Output the (X, Y) coordinate of the center of the cell containing the given text.  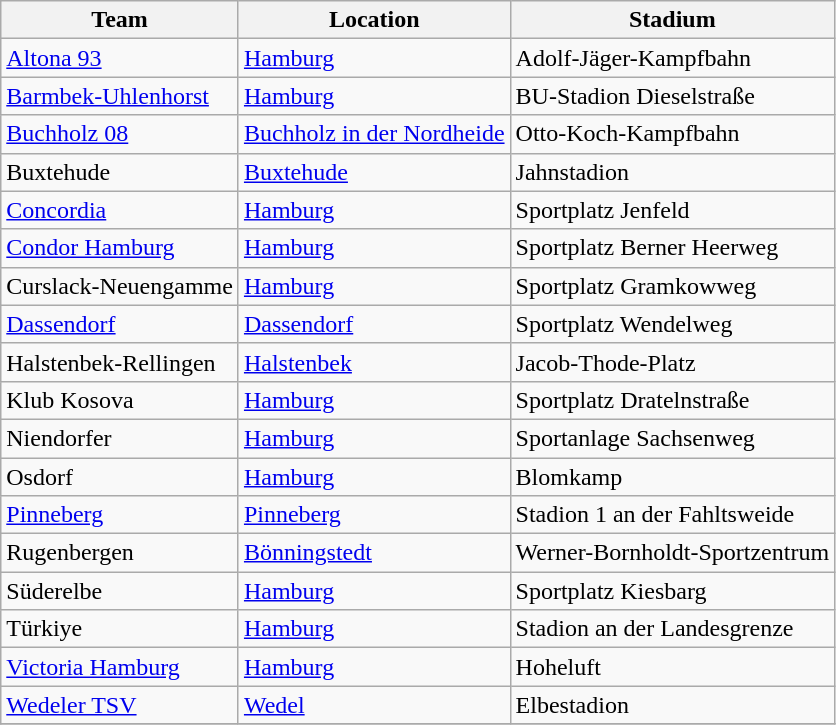
Sportplatz Gramkowweg (672, 286)
Rugenbergen (120, 553)
Türkiye (120, 629)
Concordia (120, 210)
Stadium (672, 20)
Otto-Koch-Kampfbahn (672, 134)
Osdorf (120, 477)
Halstenbek-Rellingen (120, 362)
Werner-Bornholdt-Sportzentrum (672, 553)
Team (120, 20)
Curslack-Neuengamme (120, 286)
Wedeler TSV (120, 705)
Buchholz 08 (120, 134)
Barmbek-Uhlenhorst (120, 96)
Jacob-Thode-Platz (672, 362)
Elbestadion (672, 705)
Jahnstadion (672, 172)
Süderelbe (120, 591)
Niendorfer (120, 438)
Adolf-Jäger-Kampfbahn (672, 58)
Bönningstedt (374, 553)
Sportplatz Dratelnstraße (672, 400)
Stadion 1 an der Fahltsweide (672, 515)
Sportplatz Jenfeld (672, 210)
Sportplatz Kiesbarg (672, 591)
Klub Kosova (120, 400)
Stadion an der Landesgrenze (672, 629)
Altona 93 (120, 58)
Sportanlage Sachsenweg (672, 438)
Halstenbek (374, 362)
Hoheluft (672, 667)
Location (374, 20)
BU-Stadion Dieselstraße (672, 96)
Blomkamp (672, 477)
Sportplatz Berner Heerweg (672, 248)
Wedel (374, 705)
Buchholz in der Nordheide (374, 134)
Victoria Hamburg (120, 667)
Sportplatz Wendelweg (672, 324)
Condor Hamburg (120, 248)
